Output the [X, Y] coordinate of the center of the cell containing the given text.  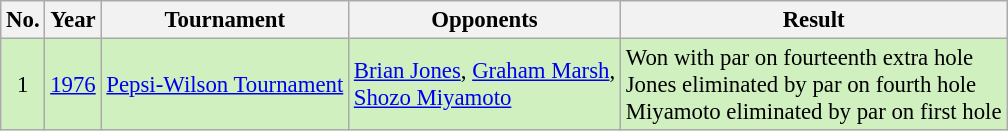
Won with par on fourteenth extra holeJones eliminated by par on fourth holeMiyamoto eliminated by par on first hole [813, 85]
1 [23, 85]
No. [23, 20]
Year [73, 20]
Tournament [224, 20]
Result [813, 20]
Brian Jones, Graham Marsh, Shozo Miyamoto [485, 85]
Opponents [485, 20]
Pepsi-Wilson Tournament [224, 85]
1976 [73, 85]
